Extract the [x, y] coordinate from the center of the cell holding the provided text.  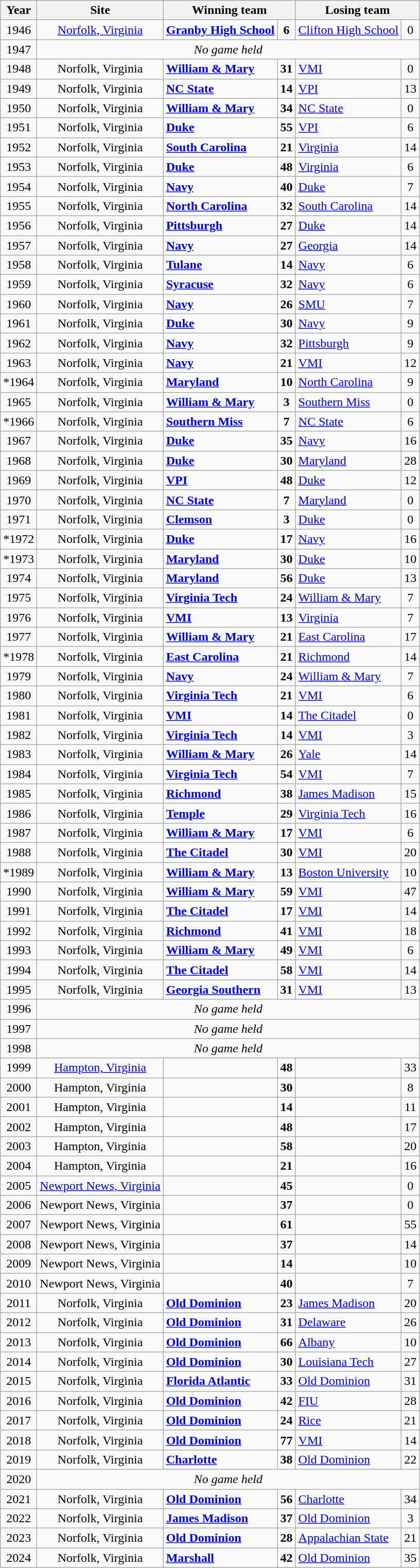
2004 [19, 1166]
1997 [19, 1029]
1956 [19, 225]
1998 [19, 1048]
1963 [19, 363]
2024 [19, 1558]
47 [411, 892]
2016 [19, 1401]
Winning team [230, 10]
2013 [19, 1342]
Boston University [348, 872]
2022 [19, 1519]
29 [286, 813]
1995 [19, 990]
1962 [19, 343]
Albany [348, 1342]
*1972 [19, 539]
1952 [19, 147]
1992 [19, 931]
Clemson [220, 519]
1957 [19, 245]
1983 [19, 754]
2010 [19, 1283]
1987 [19, 833]
66 [286, 1342]
1985 [19, 794]
1968 [19, 461]
1969 [19, 480]
2000 [19, 1087]
2017 [19, 1420]
1974 [19, 578]
2014 [19, 1362]
1961 [19, 324]
Clifton High School [348, 30]
1947 [19, 49]
1970 [19, 500]
1980 [19, 696]
Delaware [348, 1323]
Yale [348, 754]
54 [286, 774]
1990 [19, 892]
2015 [19, 1381]
*1989 [19, 872]
1959 [19, 285]
1975 [19, 598]
2003 [19, 1146]
2012 [19, 1323]
1953 [19, 167]
Marshall [220, 1558]
2021 [19, 1499]
1982 [19, 735]
1971 [19, 519]
FIU [348, 1401]
1954 [19, 186]
Year [19, 10]
41 [286, 931]
1984 [19, 774]
77 [286, 1440]
2008 [19, 1244]
18 [411, 931]
1965 [19, 402]
Temple [220, 813]
1955 [19, 206]
49 [286, 950]
1949 [19, 89]
1979 [19, 676]
*1964 [19, 382]
*1978 [19, 657]
2002 [19, 1126]
1960 [19, 304]
23 [286, 1303]
Rice [348, 1420]
1994 [19, 970]
1958 [19, 265]
59 [286, 892]
2006 [19, 1205]
11 [411, 1107]
1981 [19, 715]
2023 [19, 1538]
Appalachian State [348, 1538]
Georgia Southern [220, 990]
Louisiana Tech [348, 1362]
*1973 [19, 558]
2018 [19, 1440]
2007 [19, 1225]
*1966 [19, 421]
22 [411, 1459]
Syracuse [220, 285]
1948 [19, 69]
1993 [19, 950]
1999 [19, 1068]
2019 [19, 1459]
2011 [19, 1303]
1951 [19, 128]
2009 [19, 1264]
1991 [19, 911]
1967 [19, 441]
61 [286, 1225]
2001 [19, 1107]
Florida Atlantic [220, 1381]
45 [286, 1185]
1986 [19, 813]
Granby High School [220, 30]
Georgia [348, 245]
2020 [19, 1479]
1988 [19, 852]
Losing team [357, 10]
2005 [19, 1185]
1946 [19, 30]
1976 [19, 618]
15 [411, 794]
Site [100, 10]
1996 [19, 1009]
1950 [19, 108]
1977 [19, 637]
8 [411, 1087]
Tulane [220, 265]
SMU [348, 304]
